Return the [X, Y] coordinate for the center point of the cell that contains the specified text.  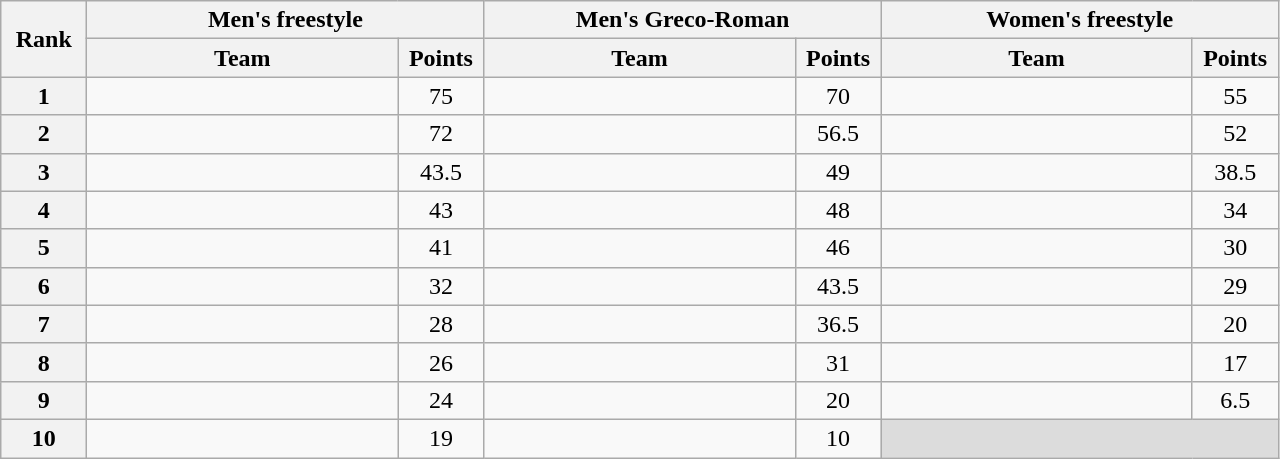
9 [44, 400]
7 [44, 324]
75 [441, 96]
3 [44, 172]
Men's freestyle [286, 20]
36.5 [838, 324]
34 [1235, 210]
41 [441, 248]
46 [838, 248]
52 [1235, 134]
48 [838, 210]
72 [441, 134]
Men's Greco-Roman [682, 20]
55 [1235, 96]
19 [441, 438]
24 [441, 400]
8 [44, 362]
6 [44, 286]
31 [838, 362]
32 [441, 286]
2 [44, 134]
43 [441, 210]
26 [441, 362]
70 [838, 96]
4 [44, 210]
5 [44, 248]
49 [838, 172]
1 [44, 96]
38.5 [1235, 172]
6.5 [1235, 400]
Women's freestyle [1080, 20]
28 [441, 324]
30 [1235, 248]
17 [1235, 362]
29 [1235, 286]
56.5 [838, 134]
Rank [44, 39]
